From the cell containing the given text, extract its center point as [x, y] coordinate. 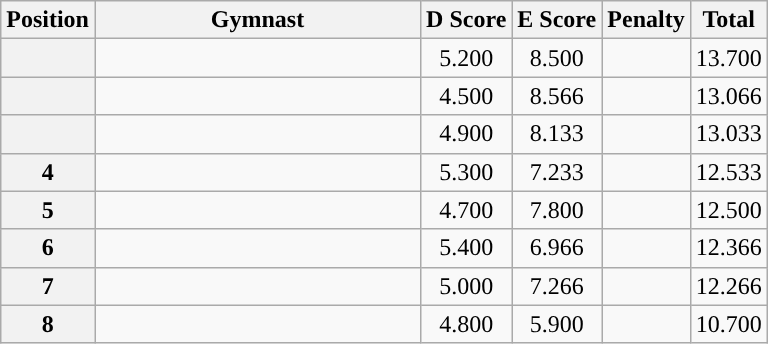
4.900 [466, 134]
5.200 [466, 58]
12.500 [728, 210]
E Score [557, 20]
13.033 [728, 134]
Gymnast [257, 20]
8.133 [557, 134]
D Score [466, 20]
7 [48, 286]
6 [48, 248]
7.800 [557, 210]
4.700 [466, 210]
8 [48, 324]
5.000 [466, 286]
6.966 [557, 248]
12.366 [728, 248]
12.266 [728, 286]
12.533 [728, 172]
Total [728, 20]
10.700 [728, 324]
5.300 [466, 172]
5 [48, 210]
7.233 [557, 172]
4.500 [466, 96]
13.700 [728, 58]
5.900 [557, 324]
4 [48, 172]
13.066 [728, 96]
7.266 [557, 286]
5.400 [466, 248]
Penalty [646, 20]
8.500 [557, 58]
4.800 [466, 324]
8.566 [557, 96]
Position [48, 20]
